Find where the given text appears and provide that cell's center as (x, y) coordinate. 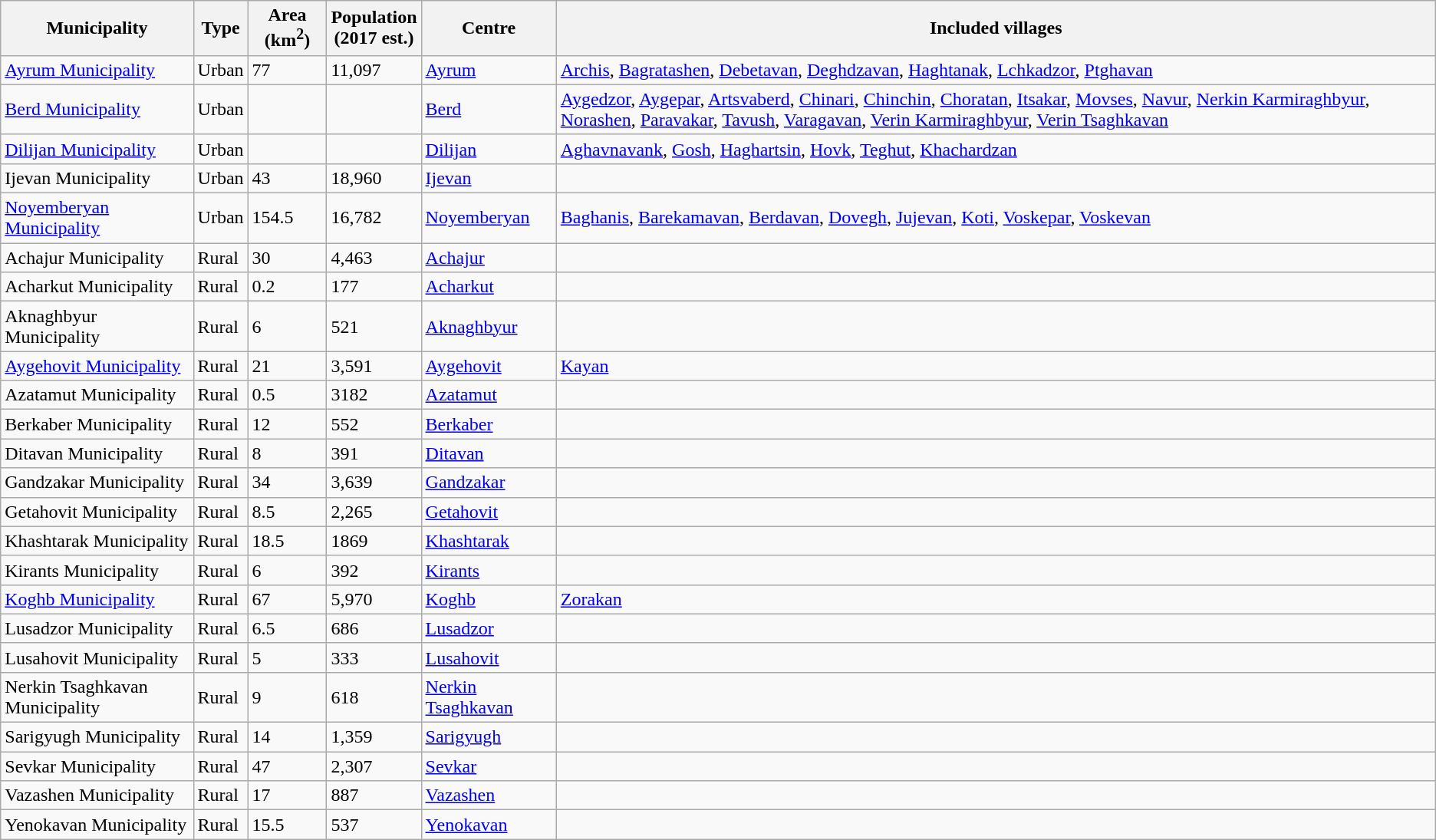
Archis, Bagratashen, Debetavan, Deghdzavan, Haghtanak, Lchkadzor, Ptghavan (996, 70)
6.5 (287, 628)
Ditavan (489, 453)
Berkaber (489, 424)
Aknaghbyur Municipality (97, 327)
521 (374, 327)
392 (374, 570)
Yenokavan (489, 825)
0.2 (287, 287)
17 (287, 796)
Vazashen Municipality (97, 796)
Ijevan (489, 178)
Azatamut (489, 395)
Getahovit (489, 512)
Khashtarak (489, 541)
2,307 (374, 766)
0.5 (287, 395)
18,960 (374, 178)
8 (287, 453)
77 (287, 70)
Sevkar (489, 766)
Koghb (489, 599)
Acharkut (489, 287)
Nerkin Tsaghkavan (489, 697)
Lusahovit (489, 657)
Achajur Municipality (97, 258)
21 (287, 366)
2,265 (374, 512)
Acharkut Municipality (97, 287)
Khashtarak Municipality (97, 541)
15.5 (287, 825)
8.5 (287, 512)
4,463 (374, 258)
Yenokavan Municipality (97, 825)
Dilijan Municipality (97, 149)
Aknaghbyur (489, 327)
11,097 (374, 70)
Sarigyugh (489, 737)
Sarigyugh Municipality (97, 737)
333 (374, 657)
Municipality (97, 28)
3,591 (374, 366)
Aygehovit Municipality (97, 366)
Zorakan (996, 599)
Noyemberyan Municipality (97, 218)
552 (374, 424)
Ayrum Municipality (97, 70)
Berd Municipality (97, 109)
Gandzakar Municipality (97, 483)
1,359 (374, 737)
Lusadzor (489, 628)
887 (374, 796)
3,639 (374, 483)
Berkaber Municipality (97, 424)
Achajur (489, 258)
Lusadzor Municipality (97, 628)
618 (374, 697)
Getahovit Municipality (97, 512)
177 (374, 287)
Aghavnavank, Gosh, Haghartsin, Hovk, Teghut, Khachardzan (996, 149)
9 (287, 697)
Sevkar Municipality (97, 766)
Kayan (996, 366)
Lusahovit Municipality (97, 657)
3182 (374, 395)
391 (374, 453)
Aygehovit (489, 366)
12 (287, 424)
Nerkin Tsaghkavan Municipality (97, 697)
Baghanis, Barekamavan, Berdavan, Dovegh, Jujevan, Koti, Voskepar, Voskevan (996, 218)
Area (km2) (287, 28)
14 (287, 737)
Ijevan Municipality (97, 178)
67 (287, 599)
Gandzakar (489, 483)
43 (287, 178)
1869 (374, 541)
5 (287, 657)
Kirants Municipality (97, 570)
5,970 (374, 599)
537 (374, 825)
Ditavan Municipality (97, 453)
Ayrum (489, 70)
Kirants (489, 570)
Azatamut Municipality (97, 395)
34 (287, 483)
686 (374, 628)
Population(2017 est.) (374, 28)
30 (287, 258)
154.5 (287, 218)
47 (287, 766)
18.5 (287, 541)
Vazashen (489, 796)
Type (221, 28)
Berd (489, 109)
Included villages (996, 28)
Noyemberyan (489, 218)
Dilijan (489, 149)
Koghb Municipality (97, 599)
16,782 (374, 218)
Centre (489, 28)
